For the text-containing cell, return its midpoint in [x, y] coordinate format. 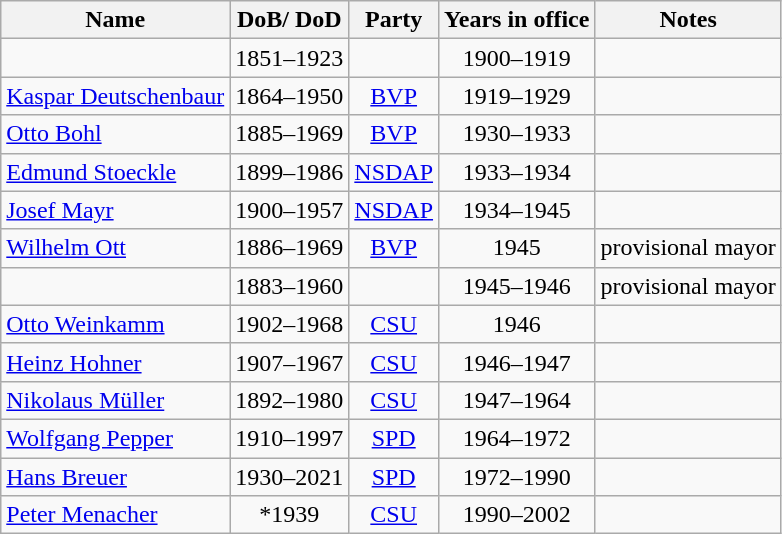
1907–1967 [290, 362]
Wilhelm Ott [116, 248]
Hans Breuer [116, 477]
*1939 [290, 515]
DoB/ DoD [290, 20]
Nikolaus Müller [116, 400]
1930–1933 [517, 134]
1946–1947 [517, 362]
1930–2021 [290, 477]
1934–1945 [517, 210]
Party [394, 20]
1910–1997 [290, 438]
1972–1990 [517, 477]
1990–2002 [517, 515]
1886–1969 [290, 248]
1864–1950 [290, 96]
1945 [517, 248]
1883–1960 [290, 286]
Otto Weinkamm [116, 324]
Edmund Stoeckle [116, 172]
1919–1929 [517, 96]
1902–1968 [290, 324]
1933–1934 [517, 172]
1899–1986 [290, 172]
Years in office [517, 20]
1892–1980 [290, 400]
1851–1923 [290, 58]
Notes [688, 20]
1947–1964 [517, 400]
Wolfgang Pepper [116, 438]
1885–1969 [290, 134]
Josef Mayr [116, 210]
1945–1946 [517, 286]
Peter Menacher [116, 515]
1964–1972 [517, 438]
1900–1957 [290, 210]
1900–1919 [517, 58]
Name [116, 20]
Otto Bohl [116, 134]
Heinz Hohner [116, 362]
1946 [517, 324]
Kaspar Deutschenbaur [116, 96]
